Extract the (X, Y) coordinate from the center of the cell holding the provided text.  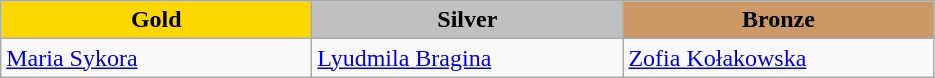
Zofia Kołakowska (778, 58)
Maria Sykora (156, 58)
Bronze (778, 20)
Lyudmila Bragina (468, 58)
Silver (468, 20)
Gold (156, 20)
